Return the (X, Y) coordinate for the center point of the cell that contains the specified text.  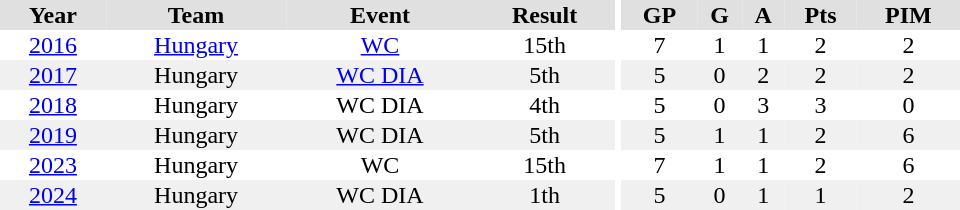
PIM (908, 15)
1th (545, 195)
2017 (53, 75)
2019 (53, 135)
Pts (820, 15)
4th (545, 105)
Year (53, 15)
Team (196, 15)
2018 (53, 105)
GP (660, 15)
G (720, 15)
A (763, 15)
2023 (53, 165)
Event (380, 15)
Result (545, 15)
2016 (53, 45)
2024 (53, 195)
